Determine the [X, Y] coordinate at the center of the cell enclosing the given text.  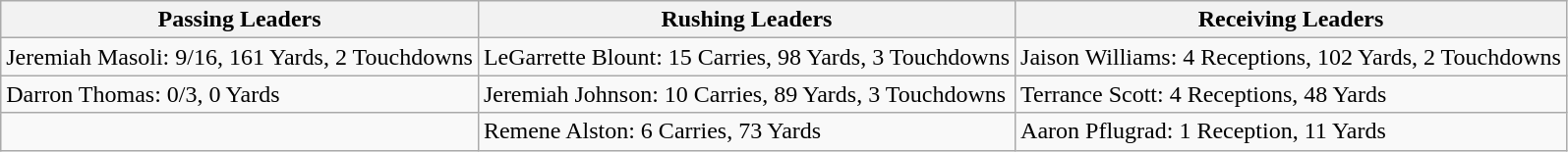
Remene Alston: 6 Carries, 73 Yards [746, 131]
Jeremiah Masoli: 9/16, 161 Yards, 2 Touchdowns [240, 57]
Darron Thomas: 0/3, 0 Yards [240, 94]
Jeremiah Johnson: 10 Carries, 89 Yards, 3 Touchdowns [746, 94]
Receiving Leaders [1292, 20]
Terrance Scott: 4 Receptions, 48 Yards [1292, 94]
Jaison Williams: 4 Receptions, 102 Yards, 2 Touchdowns [1292, 57]
Passing Leaders [240, 20]
Rushing Leaders [746, 20]
LeGarrette Blount: 15 Carries, 98 Yards, 3 Touchdowns [746, 57]
Aaron Pflugrad: 1 Reception, 11 Yards [1292, 131]
